Find where the given text appears and provide that cell's center as (X, Y) coordinate. 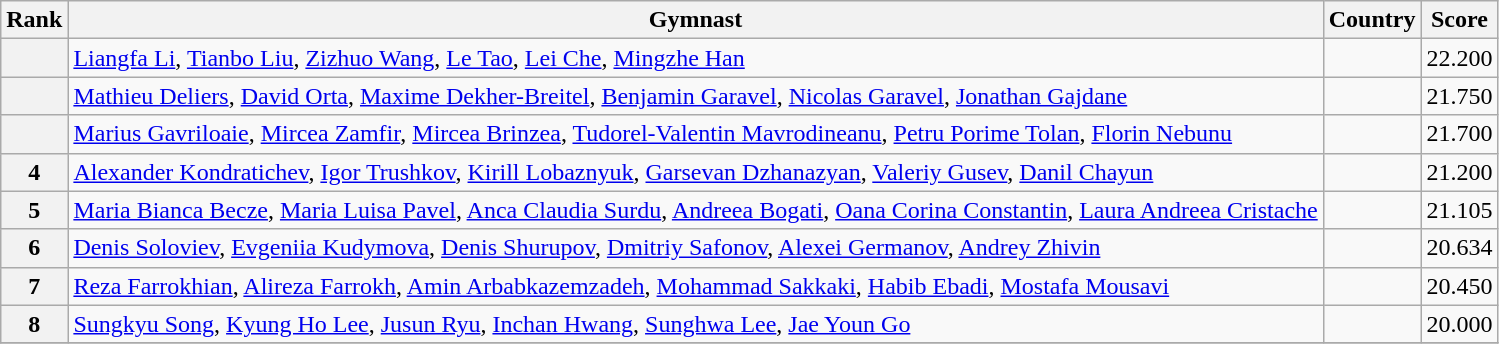
Rank (34, 20)
Mathieu Deliers, David Orta, Maxime Dekher-Breitel, Benjamin Garavel, Nicolas Garavel, Jonathan Gajdane (696, 96)
20.634 (1460, 248)
8 (34, 324)
6 (34, 248)
21.105 (1460, 210)
Alexander Kondratichev, Igor Trushkov, Kirill Lobaznyuk, Garsevan Dzhanazyan, Valeriy Gusev, Danil Chayun (696, 172)
21.200 (1460, 172)
7 (34, 286)
Gymnast (696, 20)
4 (34, 172)
Denis Soloviev, Evgeniia Kudymova, Denis Shurupov, Dmitriy Safonov, Alexei Germanov, Andrey Zhivin (696, 248)
21.750 (1460, 96)
5 (34, 210)
Liangfa Li, Tianbo Liu, Zizhuo Wang, Le Tao, Lei Che, Mingzhe Han (696, 58)
Sungkyu Song, Kyung Ho Lee, Jusun Ryu, Inchan Hwang, Sunghwa Lee, Jae Youn Go (696, 324)
20.000 (1460, 324)
Reza Farrokhian, Alireza Farrokh, Amin Arbabkazemzadeh, Mohammad Sakkaki, Habib Ebadi, Mostafa Mousavi (696, 286)
Marius Gavriloaie, Mircea Zamfir, Mircea Brinzea, Tudorel-Valentin Mavrodineanu, Petru Porime Tolan, Florin Nebunu (696, 134)
22.200 (1460, 58)
Score (1460, 20)
Country (1372, 20)
20.450 (1460, 286)
Maria Bianca Becze, Maria Luisa Pavel, Anca Claudia Surdu, Andreea Bogati, Oana Corina Constantin, Laura Andreea Cristache (696, 210)
21.700 (1460, 134)
